Return the (X, Y) coordinate for the center point of the cell that contains the specified text.  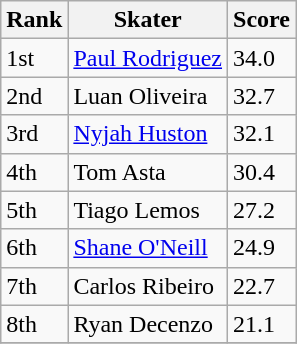
Luan Oliveira (148, 96)
Paul Rodriguez (148, 58)
2nd (34, 96)
34.0 (262, 58)
21.1 (262, 324)
7th (34, 286)
Nyjah Huston (148, 134)
32.7 (262, 96)
4th (34, 172)
Carlos Ribeiro (148, 286)
Shane O'Neill (148, 248)
Tom Asta (148, 172)
32.1 (262, 134)
24.9 (262, 248)
22.7 (262, 286)
Ryan Decenzo (148, 324)
30.4 (262, 172)
27.2 (262, 210)
6th (34, 248)
5th (34, 210)
Rank (34, 20)
3rd (34, 134)
Skater (148, 20)
1st (34, 58)
Tiago Lemos (148, 210)
Score (262, 20)
8th (34, 324)
